Output the (X, Y) coordinate of the center of the cell containing the given text.  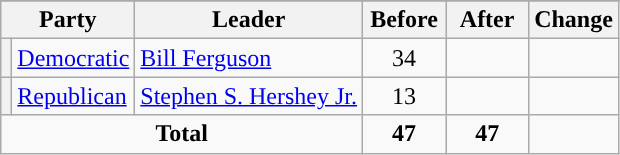
Change (574, 20)
Stephen S. Hershey Jr. (249, 96)
Before (404, 20)
Total (182, 134)
34 (404, 58)
Democratic (74, 58)
13 (404, 96)
Republican (74, 96)
Bill Ferguson (249, 58)
After (488, 20)
Party (68, 20)
Leader (249, 20)
